Find where the given text appears and provide that cell's center as (x, y) coordinate. 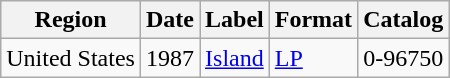
Region (71, 20)
Format (313, 20)
Island (235, 58)
Catalog (404, 20)
Date (170, 20)
Label (235, 20)
United States (71, 58)
0-96750 (404, 58)
LP (313, 58)
1987 (170, 58)
